Extract the (x, y) coordinate from the center of the cell holding the provided text.  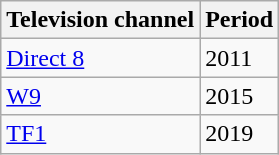
2015 (240, 96)
W9 (100, 96)
2019 (240, 134)
TF1 (100, 134)
2011 (240, 58)
Television channel (100, 20)
Period (240, 20)
Direct 8 (100, 58)
